Pinpoint the cell where the given text exists, returning its [X, Y] midpoint coordinate. 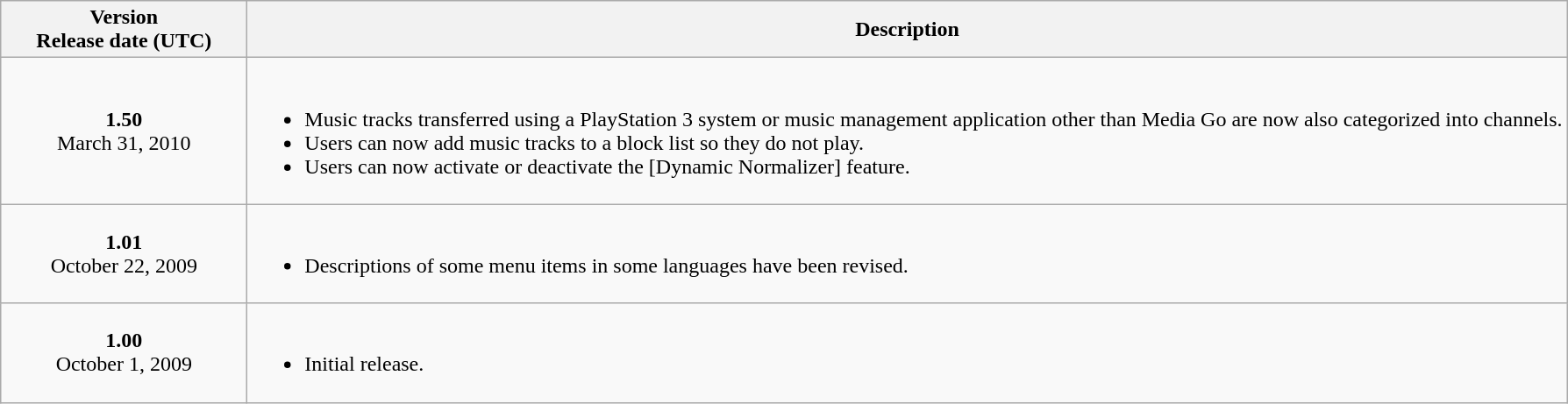
Descriptions of some menu items in some languages have been revised. [907, 254]
Version Release date (UTC) [125, 30]
1.01October 22, 2009 [125, 254]
1.50March 31, 2010 [125, 131]
1.00October 1, 2009 [125, 352]
Initial release. [907, 352]
Description [907, 30]
